Capture the cell that displays the provided text and extract its [X, Y] central coordinate. 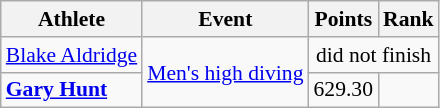
Event [225, 19]
Points [344, 19]
629.30 [344, 90]
Blake Aldridge [72, 55]
Men's high diving [225, 72]
did not finish [374, 55]
Athlete [72, 19]
Gary Hunt [72, 90]
Rank [408, 19]
